Pinpoint the cell where the given text exists, returning its (X, Y) midpoint coordinate. 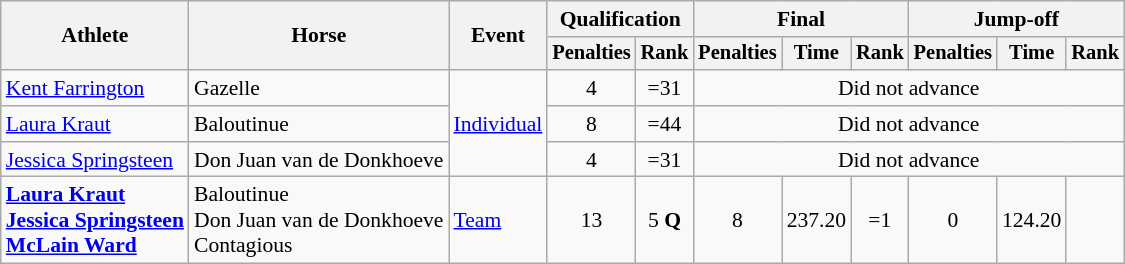
Jessica Springsteen (95, 160)
Event (498, 36)
=1 (880, 220)
0 (953, 220)
=44 (665, 124)
Don Juan van de Donkhoeve (319, 160)
Athlete (95, 36)
13 (591, 220)
Gazelle (319, 88)
Laura Kraut (95, 124)
Final (800, 19)
Baloutinue (319, 124)
Individual (498, 124)
5 Q (665, 220)
237.20 (816, 220)
Team (498, 220)
Kent Farrington (95, 88)
Jump-off (1016, 19)
Laura KrautJessica SpringsteenMcLain Ward (95, 220)
124.20 (1032, 220)
Qualification (620, 19)
BaloutinueDon Juan van de DonkhoeveContagious (319, 220)
Horse (319, 36)
